Determine the [x, y] coordinate at the center of the cell enclosing the given text.  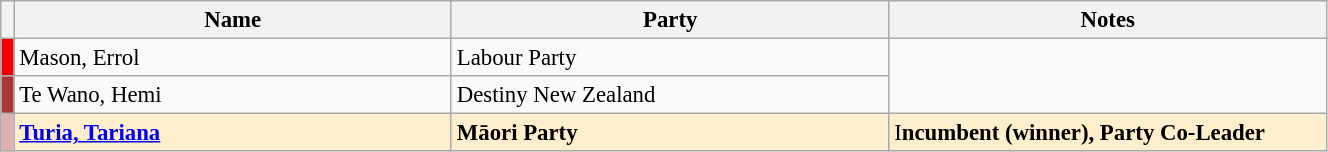
Notes [1108, 20]
Party [670, 20]
Incumbent (winner), Party Co-Leader [1108, 133]
Name [232, 20]
Māori Party [670, 133]
Labour Party [670, 58]
Mason, Errol [232, 58]
Turia, Tariana [232, 133]
Te Wano, Hemi [232, 95]
Destiny New Zealand [670, 95]
